Determine the [x, y] coordinate at the center of the cell enclosing the given text.  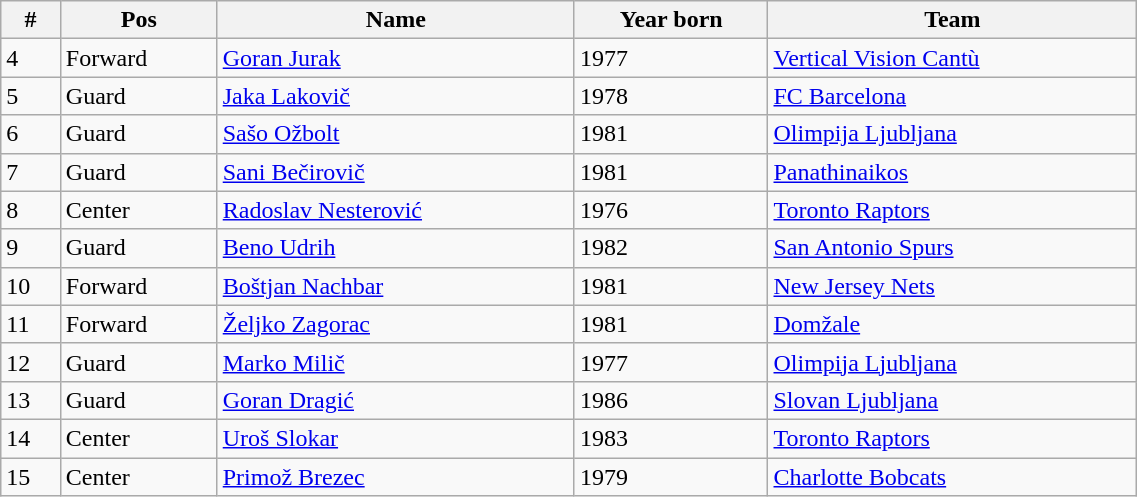
1978 [671, 96]
5 [31, 96]
7 [31, 172]
Panathinaikos [952, 172]
Pos [138, 20]
Radoslav Nesterović [396, 210]
11 [31, 324]
8 [31, 210]
Boštjan Nachbar [396, 286]
1979 [671, 477]
15 [31, 477]
Goran Jurak [396, 58]
Goran Dragić [396, 400]
New Jersey Nets [952, 286]
San Antonio Spurs [952, 248]
Slovan Ljubljana [952, 400]
Uroš Slokar [396, 438]
6 [31, 134]
# [31, 20]
Beno Udrih [396, 248]
4 [31, 58]
12 [31, 362]
Željko Zagorac [396, 324]
10 [31, 286]
14 [31, 438]
Year born [671, 20]
1983 [671, 438]
Team [952, 20]
9 [31, 248]
13 [31, 400]
1982 [671, 248]
1976 [671, 210]
Sašo Ožbolt [396, 134]
1986 [671, 400]
Jaka Lakovič [396, 96]
Name [396, 20]
Primož Brezec [396, 477]
Charlotte Bobcats [952, 477]
Sani Bečirovič [396, 172]
Marko Milič [396, 362]
Domžale [952, 324]
FC Barcelona [952, 96]
Vertical Vision Cantù [952, 58]
